Identify which cell holds the provided text, then report its (x, y) central coordinate. 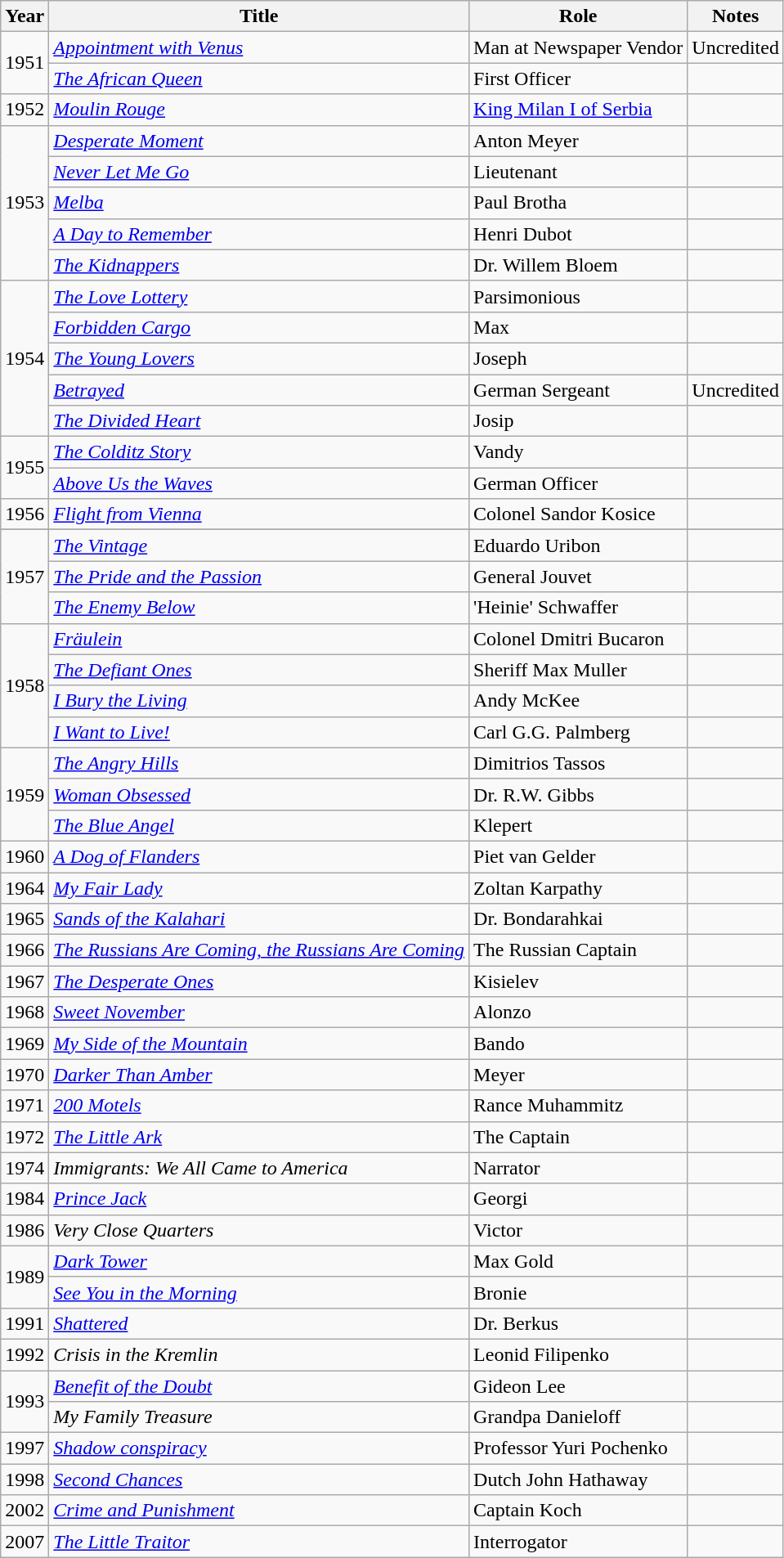
First Officer (579, 79)
Shattered (259, 1323)
Dark Tower (259, 1261)
Notes (736, 16)
1960 (25, 856)
Never Let Me Go (259, 172)
The Young Lovers (259, 358)
Kisielev (579, 981)
Eduardo Uribon (579, 546)
Professor Yuri Pochenko (579, 1448)
2007 (25, 1542)
1971 (25, 1106)
Colonel Sandor Kosice (579, 514)
Max Gold (579, 1261)
My Family Treasure (259, 1417)
See You in the Morning (259, 1292)
My Side of the Mountain (259, 1044)
Georgi (579, 1199)
1984 (25, 1199)
Above Us the Waves (259, 483)
The Divided Heart (259, 421)
Melba (259, 203)
Colonel Dmitri Bucaron (579, 639)
German Sergeant (579, 390)
1968 (25, 1012)
Paul Brotha (579, 203)
Henri Dubot (579, 234)
General Jouvet (579, 577)
Role (579, 16)
Immigrants: We All Came to America (259, 1168)
Sheriff Max Muller (579, 670)
1966 (25, 950)
Man at Newspaper Vendor (579, 47)
1956 (25, 514)
Benefit of the Doubt (259, 1386)
The Defiant Ones (259, 670)
Klepert (579, 825)
1997 (25, 1448)
1970 (25, 1075)
Max (579, 327)
Fräulein (259, 639)
1986 (25, 1230)
Joseph (579, 358)
Sands of the Kalahari (259, 919)
Dr. R.W. Gibbs (579, 794)
Prince Jack (259, 1199)
Forbidden Cargo (259, 327)
A Day to Remember (259, 234)
1951 (25, 63)
Bando (579, 1044)
Narrator (579, 1168)
1959 (25, 794)
Shadow conspiracy (259, 1448)
Josip (579, 421)
1967 (25, 981)
Dr. Willem Bloem (579, 265)
Very Close Quarters (259, 1230)
I Want to Live! (259, 732)
1958 (25, 685)
The Little Traitor (259, 1542)
1989 (25, 1277)
The Enemy Below (259, 608)
A Dog of Flanders (259, 856)
The Little Ark (259, 1137)
Second Chances (259, 1479)
Lieutenant (579, 172)
The Russians Are Coming, the Russians Are Coming (259, 950)
The Vintage (259, 546)
I Bury the Living (259, 701)
The Blue Angel (259, 825)
'Heinie' Schwaffer (579, 608)
Crime and Punishment (259, 1511)
1992 (25, 1354)
Andy McKee (579, 701)
The Pride and the Passion (259, 577)
The Colditz Story (259, 452)
Dr. Berkus (579, 1323)
1954 (25, 358)
Woman Obsessed (259, 794)
King Milan I of Serbia (579, 110)
The Angry Hills (259, 763)
1952 (25, 110)
1955 (25, 468)
Dutch John Hathaway (579, 1479)
The Kidnappers (259, 265)
1953 (25, 203)
Moulin Rouge (259, 110)
Parsimonious (579, 296)
Captain Koch (579, 1511)
Piet van Gelder (579, 856)
Crisis in the Kremlin (259, 1354)
1993 (25, 1402)
The Desperate Ones (259, 981)
1972 (25, 1137)
Gideon Lee (579, 1386)
Desperate Moment (259, 141)
Vandy (579, 452)
Victor (579, 1230)
Sweet November (259, 1012)
200 Motels (259, 1106)
Title (259, 16)
Appointment with Venus (259, 47)
Darker Than Amber (259, 1075)
The African Queen (259, 79)
Alonzo (579, 1012)
Grandpa Danieloff (579, 1417)
The Russian Captain (579, 950)
The Love Lottery (259, 296)
Bronie (579, 1292)
The Captain (579, 1137)
German Officer (579, 483)
Rance Muhammitz (579, 1106)
Carl G.G. Palmberg (579, 732)
1964 (25, 887)
Year (25, 16)
Meyer (579, 1075)
Anton Meyer (579, 141)
1965 (25, 919)
Zoltan Karpathy (579, 887)
1957 (25, 577)
Flight from Vienna (259, 514)
1969 (25, 1044)
Leonid Filipenko (579, 1354)
Dimitrios Tassos (579, 763)
Betrayed (259, 390)
1991 (25, 1323)
Dr. Bondarahkai (579, 919)
1998 (25, 1479)
2002 (25, 1511)
Interrogator (579, 1542)
1974 (25, 1168)
My Fair Lady (259, 887)
